Provide the [X, Y] coordinate of the cell's center where the given text is located.  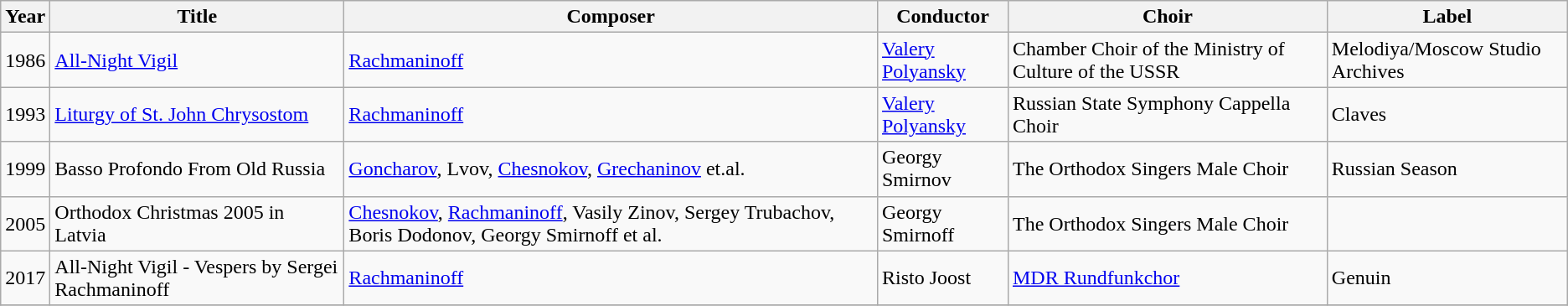
Claves [1447, 114]
Chesnokov, Rachmaninoff, Vasily Zinov, Sergey Trubachov, Boris Dodonov, Georgy Smirnoff et al. [611, 223]
Basso Profondo From Old Russia [198, 169]
MDR Rundfunkchor [1168, 278]
2017 [25, 278]
Label [1447, 17]
Russian Season [1447, 169]
Genuin [1447, 278]
All-Night Vigil - Vespers by Sergei Rachmaninoff [198, 278]
Orthodox Christmas 2005 in Latvia [198, 223]
Georgy Smirnov [942, 169]
Chamber Choir of the Ministry of Culture of the USSR [1168, 60]
1999 [25, 169]
Georgy Smirnoff [942, 223]
1993 [25, 114]
Risto Joost [942, 278]
1986 [25, 60]
Title [198, 17]
Russian State Symphony Cappella Choir [1168, 114]
Choir [1168, 17]
All-Night Vigil [198, 60]
2005 [25, 223]
Conductor [942, 17]
Year [25, 17]
Melodiya/Moscow Studio Archives [1447, 60]
Goncharov, Lvov, Chesnokov, Grechaninov et.al. [611, 169]
Liturgy of St. John Chrysostom [198, 114]
Composer [611, 17]
